Detect which cell encompasses the target text, then output its [x, y] center coordinate. 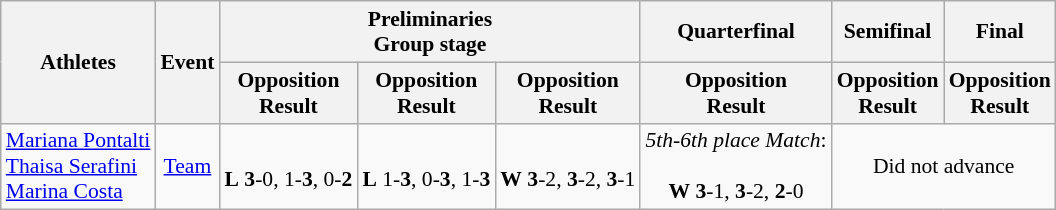
Quarterfinal [736, 32]
W 3-2, 3-2, 3-1 [568, 166]
PreliminariesGroup stage [430, 32]
Team [187, 166]
Event [187, 62]
Semifinal [888, 32]
Athletes [78, 62]
5th-6th place Match:W 3-1, 3-2, 2-0 [736, 166]
Final [1000, 32]
Mariana PontaltiThaisa SerafiniMarina Costa [78, 166]
Did not advance [944, 166]
L 1-3, 0-3, 1-3 [426, 166]
L 3-0, 1-3, 0-2 [288, 166]
